Output the [X, Y] coordinate of the center of the cell containing the given text.  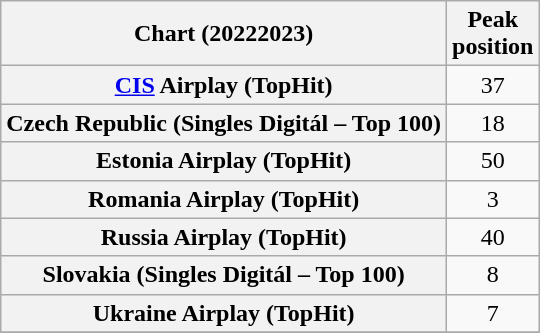
3 [493, 199]
Slovakia (Singles Digitál – Top 100) [224, 275]
Chart (20222023) [224, 34]
Czech Republic (Singles Digitál – Top 100) [224, 123]
8 [493, 275]
40 [493, 237]
50 [493, 161]
Estonia Airplay (TopHit) [224, 161]
Russia Airplay (TopHit) [224, 237]
Romania Airplay (TopHit) [224, 199]
7 [493, 313]
37 [493, 85]
18 [493, 123]
Peakposition [493, 34]
CIS Airplay (TopHit) [224, 85]
Ukraine Airplay (TopHit) [224, 313]
